Return [X, Y] of the center of cell containing provided text 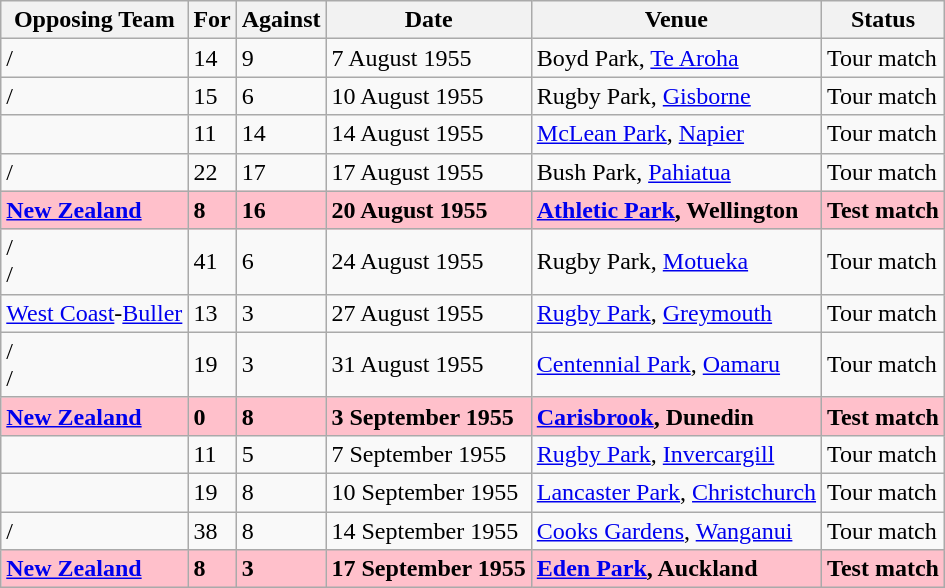
38 [212, 531]
Venue [676, 20]
Eden Park, Auckland [676, 569]
Lancaster Park, Christchurch [676, 492]
14 August 1955 [428, 134]
10 August 1955 [428, 96]
9 [281, 58]
Rugby Park, Motueka [676, 262]
3 September 1955 [428, 416]
16 [281, 210]
Centennial Park, Oamaru [676, 364]
17 August 1955 [428, 172]
Rugby Park, Greymouth [676, 313]
10 September 1955 [428, 492]
Date [428, 20]
14 September 1955 [428, 531]
13 [212, 313]
31 August 1955 [428, 364]
Bush Park, Pahiatua [676, 172]
McLean Park, Napier [676, 134]
Boyd Park, Te Aroha [676, 58]
15 [212, 96]
Against [281, 20]
22 [212, 172]
27 August 1955 [428, 313]
24 August 1955 [428, 262]
Athletic Park, Wellington [676, 210]
Opposing Team [94, 20]
17 September 1955 [428, 569]
Status [884, 20]
20 August 1955 [428, 210]
For [212, 20]
Cooks Gardens, Wanganui [676, 531]
Carisbrook, Dunedin [676, 416]
0 [212, 416]
41 [212, 262]
5 [281, 454]
Rugby Park, Invercargill [676, 454]
Rugby Park, Gisborne [676, 96]
7 August 1955 [428, 58]
7 September 1955 [428, 454]
West Coast-Buller [94, 313]
17 [281, 172]
